Return the [X, Y] coordinate for the center point of the cell that contains the specified text.  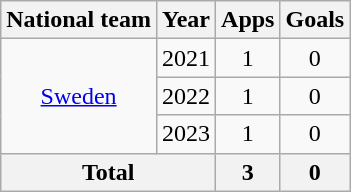
3 [248, 172]
National team [79, 20]
2023 [186, 134]
Year [186, 20]
Goals [315, 20]
Apps [248, 20]
Sweden [79, 96]
Total [108, 172]
2021 [186, 58]
2022 [186, 96]
